Return [x, y] of the center of cell containing provided text 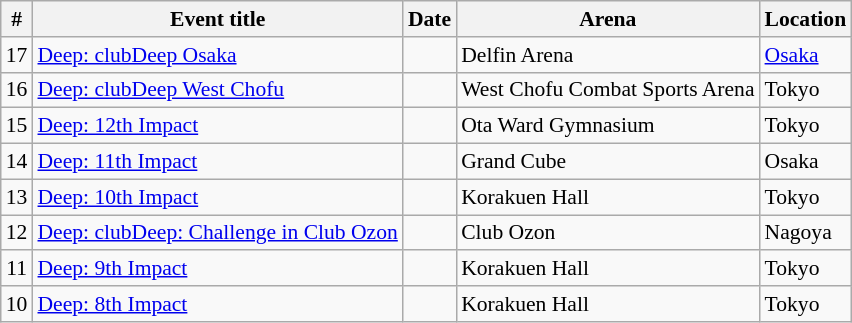
Deep: clubDeep Osaka [217, 55]
Event title [217, 19]
13 [17, 197]
10 [17, 304]
Deep: 8th Impact [217, 304]
Location [806, 19]
# [17, 19]
Deep: 10th Impact [217, 197]
Arena [608, 19]
12 [17, 233]
Deep: 9th Impact [217, 269]
17 [17, 55]
14 [17, 162]
15 [17, 126]
Date [430, 19]
Ota Ward Gymnasium [608, 126]
West Chofu Combat Sports Arena [608, 90]
Grand Cube [608, 162]
Deep: clubDeep: Challenge in Club Ozon [217, 233]
Nagoya [806, 233]
Delfin Arena [608, 55]
Deep: clubDeep West Chofu [217, 90]
Club Ozon [608, 233]
16 [17, 90]
Deep: 11th Impact [217, 162]
11 [17, 269]
Deep: 12th Impact [217, 126]
